Return the (x, y) coordinate for the center point of the cell that contains the specified text.  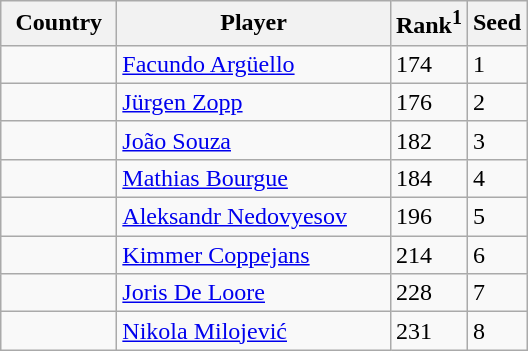
231 (428, 331)
196 (428, 217)
Aleksandr Nedovyesov (254, 217)
174 (428, 64)
João Souza (254, 140)
Nikola Milojević (254, 331)
214 (428, 255)
182 (428, 140)
Joris De Loore (254, 293)
176 (428, 102)
Kimmer Coppejans (254, 255)
5 (496, 217)
228 (428, 293)
Mathias Bourgue (254, 178)
Rank1 (428, 24)
Jürgen Zopp (254, 102)
Facundo Argüello (254, 64)
4 (496, 178)
3 (496, 140)
Country (59, 24)
1 (496, 64)
Seed (496, 24)
184 (428, 178)
6 (496, 255)
7 (496, 293)
2 (496, 102)
Player (254, 24)
8 (496, 331)
